Return the (X, Y) coordinate for the center point of the cell that contains the specified text.  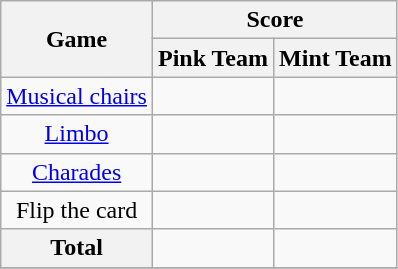
Score (274, 20)
Total (77, 248)
Charades (77, 172)
Musical chairs (77, 96)
Pink Team (212, 58)
Game (77, 39)
Mint Team (336, 58)
Limbo (77, 134)
Flip the card (77, 210)
